Detect which cell encompasses the target text, then output its (x, y) center coordinate. 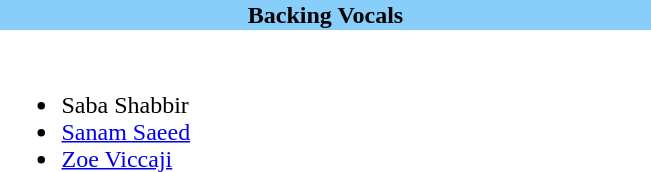
Backing Vocals (326, 15)
